Output the (X, Y) coordinate of the center of the cell containing the given text.  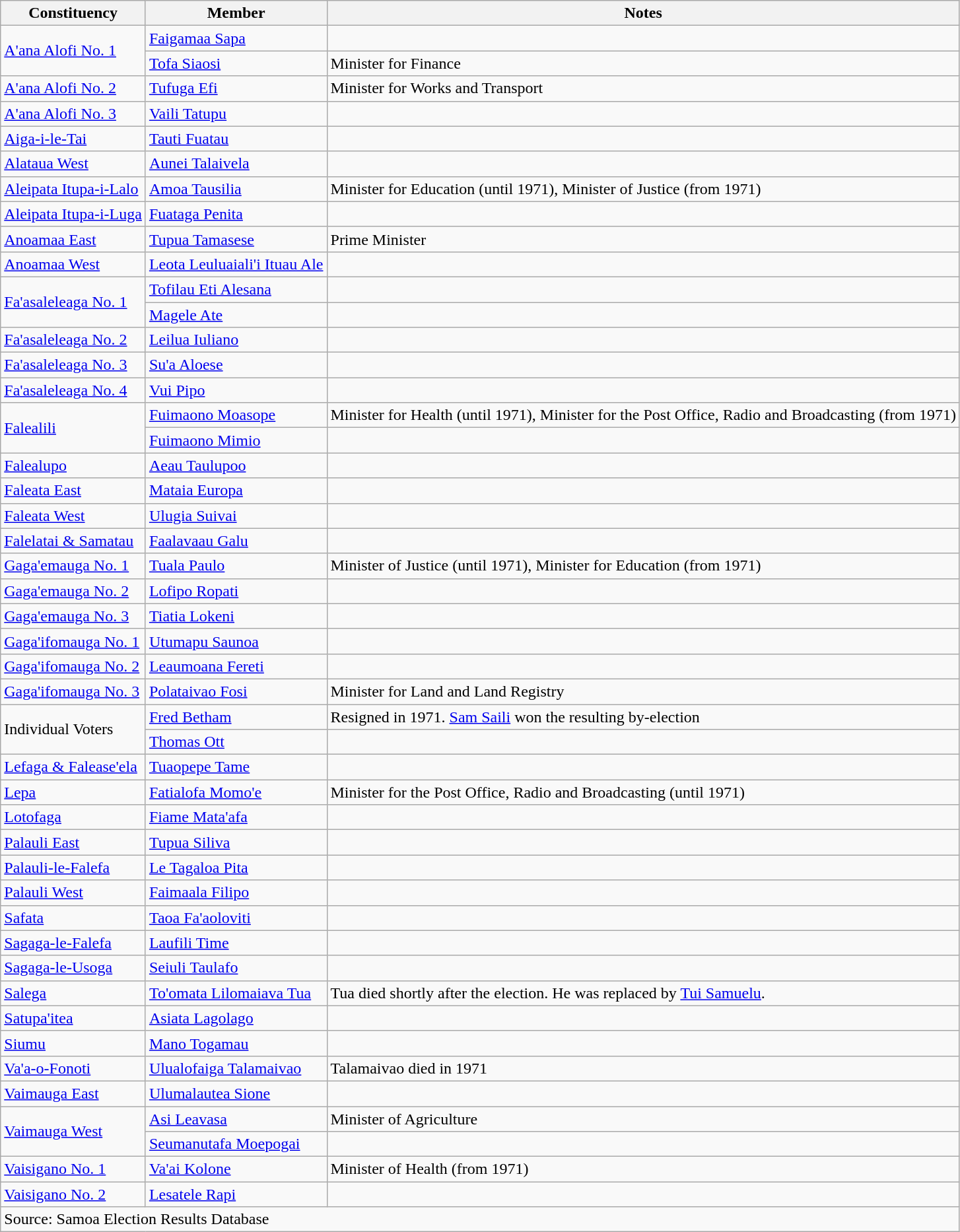
Utumapu Saunoa (236, 641)
Lofipo Ropati (236, 591)
Minister of Justice (until 1971), Minister for Education (from 1971) (643, 566)
Minister for Land and Land Registry (643, 691)
Faleata East (73, 491)
Leota Leuluaiali'i Ituau Ale (236, 264)
Palauli West (73, 893)
Asi Leavasa (236, 1119)
Gaga'emauga No. 2 (73, 591)
Fred Betham (236, 716)
Faigamaa Sapa (236, 38)
Faalavaau Galu (236, 541)
Vaisigano No. 1 (73, 1169)
Polataivao Fosi (236, 691)
Gaga'ifomauga No. 1 (73, 641)
Tiatia Lokeni (236, 616)
Tupua Tamasese (236, 239)
Thomas Ott (236, 742)
Minister for Works and Transport (643, 88)
Laufili Time (236, 943)
Lepa (73, 792)
Fa'asaleleaga No. 1 (73, 302)
Constituency (73, 13)
Member (236, 13)
Gaga'ifomauga No. 3 (73, 691)
Minister of Agriculture (643, 1119)
Gaga'emauga No. 1 (73, 566)
Vaisigano No. 2 (73, 1194)
A'ana Alofi No. 1 (73, 51)
Gaga'ifomauga No. 2 (73, 666)
Tupua Siliva (236, 842)
Satupa'itea (73, 1018)
Fa'asaleleaga No. 3 (73, 365)
Minister for the Post Office, Radio and Broadcasting (until 1971) (643, 792)
Lotofaga (73, 817)
Vaili Tatupu (236, 114)
Ulualofaiga Talamaivao (236, 1068)
Tua died shortly after the election. He was replaced by Tui Samuelu. (643, 993)
Mano Togamau (236, 1043)
Tauti Fuatau (236, 139)
Va'ai Kolone (236, 1169)
Fuimaono Moasope (236, 415)
Palauli East (73, 842)
Asiata Lagolago (236, 1018)
Vui Pipo (236, 390)
Anoamaa East (73, 239)
Fuataga Penita (236, 214)
Resigned in 1971. Sam Saili won the resulting by-election (643, 716)
Falelatai & Samatau (73, 541)
Tofa Siaosi (236, 63)
Minister of Health (from 1971) (643, 1169)
Fa'asaleleaga No. 2 (73, 340)
Prime Minister (643, 239)
Falealupo (73, 465)
Lefaga & Falease'ela (73, 767)
Tofilau Eti Alesana (236, 289)
Salega (73, 993)
Falealili (73, 428)
A'ana Alofi No. 2 (73, 88)
Seumanutafa Moepogai (236, 1144)
Taoa Fa'aoloviti (236, 918)
Faimaala Filipo (236, 893)
Ulumalautea Sione (236, 1093)
Fa'asaleleaga No. 4 (73, 390)
Leilua Iuliano (236, 340)
Alataua West (73, 164)
To'omata Lilomaiava Tua (236, 993)
Ulugia Suivai (236, 516)
Magele Ate (236, 315)
Mataia Europa (236, 491)
Seiuli Taulafo (236, 968)
Amoa Tausilia (236, 189)
A'ana Alofi No. 3 (73, 114)
Leaumoana Fereti (236, 666)
Safata (73, 918)
Vaimauga East (73, 1093)
Anoamaa West (73, 264)
Faleata West (73, 516)
Minister for Finance (643, 63)
Sagaga-le-Falefa (73, 943)
Fatialofa Momo'e (236, 792)
Individual Voters (73, 729)
Lesatele Rapi (236, 1194)
Aunei Talaivela (236, 164)
Source: Samoa Election Results Database (481, 1219)
Su'a Aloese (236, 365)
Notes (643, 13)
Gaga'emauga No. 3 (73, 616)
Aleipata Itupa-i-Lalo (73, 189)
Minister for Health (until 1971), Minister for the Post Office, Radio and Broadcasting (from 1971) (643, 415)
Palauli-le-Falefa (73, 868)
Aleipata Itupa-i-Luga (73, 214)
Le Tagaloa Pita (236, 868)
Tuala Paulo (236, 566)
Fuimaono Mimio (236, 440)
Fiame Mata'afa (236, 817)
Tufuga Efi (236, 88)
Vaimauga West (73, 1132)
Talamaivao died in 1971 (643, 1068)
Va'a-o-Fonoti (73, 1068)
Aeau Taulupoo (236, 465)
Siumu (73, 1043)
Aiga-i-le-Tai (73, 139)
Tuaopepe Tame (236, 767)
Sagaga-le-Usoga (73, 968)
Minister for Education (until 1971), Minister of Justice (from 1971) (643, 189)
